Provide the (X, Y) coordinate of the cell's center where the given text is located.  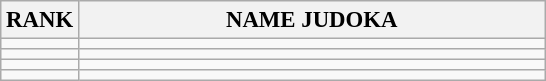
NAME JUDOKA (312, 20)
RANK (40, 20)
